Identify which cell holds the provided text, then report its [x, y] central coordinate. 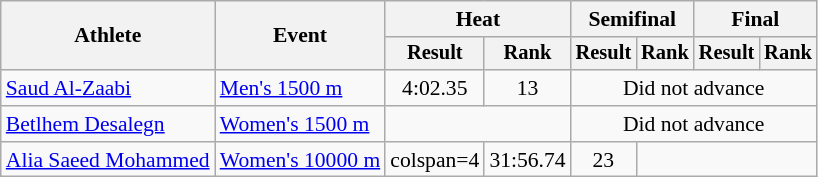
Final [756, 19]
Women's 1500 m [300, 124]
Semifinal [632, 19]
Saud Al-Zaabi [108, 88]
Men's 1500 m [300, 88]
Athlete [108, 36]
Heat [478, 19]
4:02.35 [434, 88]
Betlhem Desalegn [108, 124]
Event [300, 36]
13 [527, 88]
